For the text-containing cell, return its midpoint in [x, y] coordinate format. 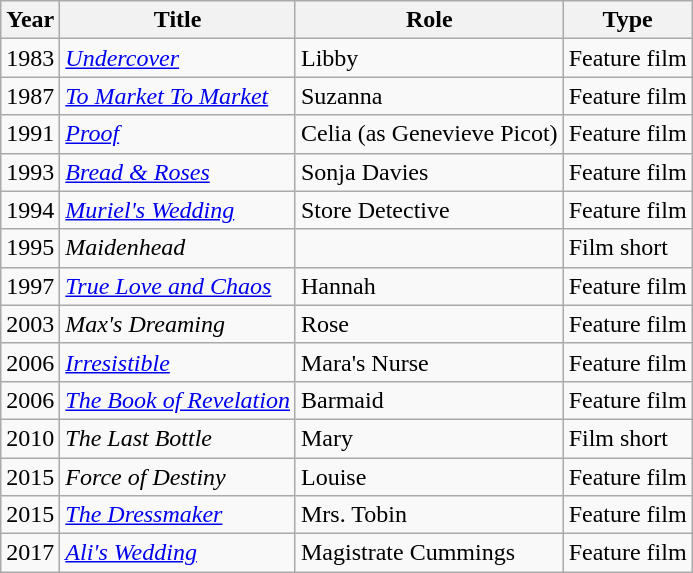
2003 [30, 324]
1995 [30, 248]
Title [178, 20]
1994 [30, 210]
Maidenhead [178, 248]
Proof [178, 134]
Force of Destiny [178, 477]
The Last Bottle [178, 438]
Celia (as Genevieve Picot) [429, 134]
Sonja Davies [429, 172]
Mary [429, 438]
Suzanna [429, 96]
Muriel's Wedding [178, 210]
Hannah [429, 286]
Undercover [178, 58]
Store Detective [429, 210]
Libby [429, 58]
Bread & Roses [178, 172]
Max's Dreaming [178, 324]
The Dressmaker [178, 515]
Magistrate Cummings [429, 553]
To Market To Market [178, 96]
The Book of Revelation [178, 400]
Mrs. Tobin [429, 515]
Year [30, 20]
1987 [30, 96]
True Love and Chaos [178, 286]
1997 [30, 286]
Barmaid [429, 400]
Louise [429, 477]
Rose [429, 324]
Irresistible [178, 362]
2017 [30, 553]
Mara's Nurse [429, 362]
1983 [30, 58]
1993 [30, 172]
Ali's Wedding [178, 553]
2010 [30, 438]
Type [628, 20]
Role [429, 20]
1991 [30, 134]
